Search for the cell housing the specified text and yield its [X, Y] center coordinate. 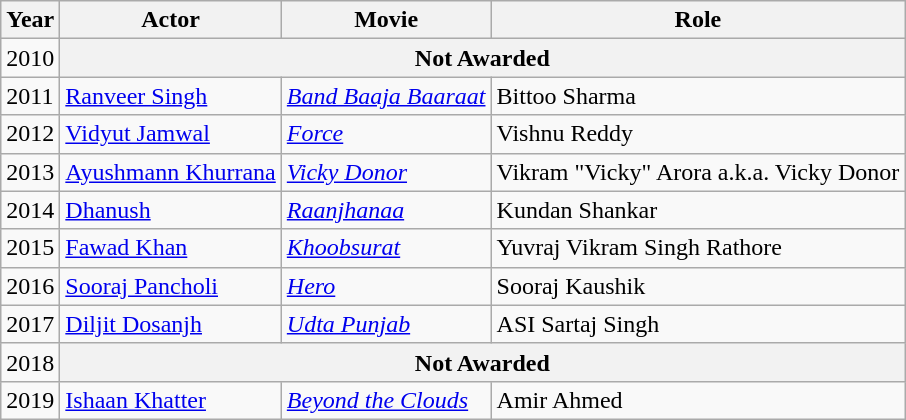
Sooraj Kaushik [698, 286]
Kundan Shankar [698, 210]
2017 [30, 324]
Ayushmann Khurrana [170, 172]
Khoobsurat [386, 248]
Yuvraj Vikram Singh Rathore [698, 248]
2019 [30, 400]
2012 [30, 134]
Vicky Donor [386, 172]
Band Baaja Baaraat [386, 96]
Raanjhanaa [386, 210]
Bittoo Sharma [698, 96]
Year [30, 20]
Amir Ahmed [698, 400]
Hero [386, 286]
Vishnu Reddy [698, 134]
Udta Punjab [386, 324]
Actor [170, 20]
Movie [386, 20]
2015 [30, 248]
Fawad Khan [170, 248]
ASI Sartaj Singh [698, 324]
Beyond the Clouds [386, 400]
Sooraj Pancholi [170, 286]
2016 [30, 286]
Vikram "Vicky" Arora a.k.a. Vicky Donor [698, 172]
2010 [30, 58]
Role [698, 20]
Diljit Dosanjh [170, 324]
Force [386, 134]
Ishaan Khatter [170, 400]
2011 [30, 96]
Ranveer Singh [170, 96]
2018 [30, 362]
2014 [30, 210]
Dhanush [170, 210]
Vidyut Jamwal [170, 134]
2013 [30, 172]
